Output the [x, y] coordinate of the center of the cell containing the given text.  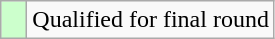
Qualified for final round [151, 20]
